Extract the [x, y] coordinate from the center of the cell holding the provided text.  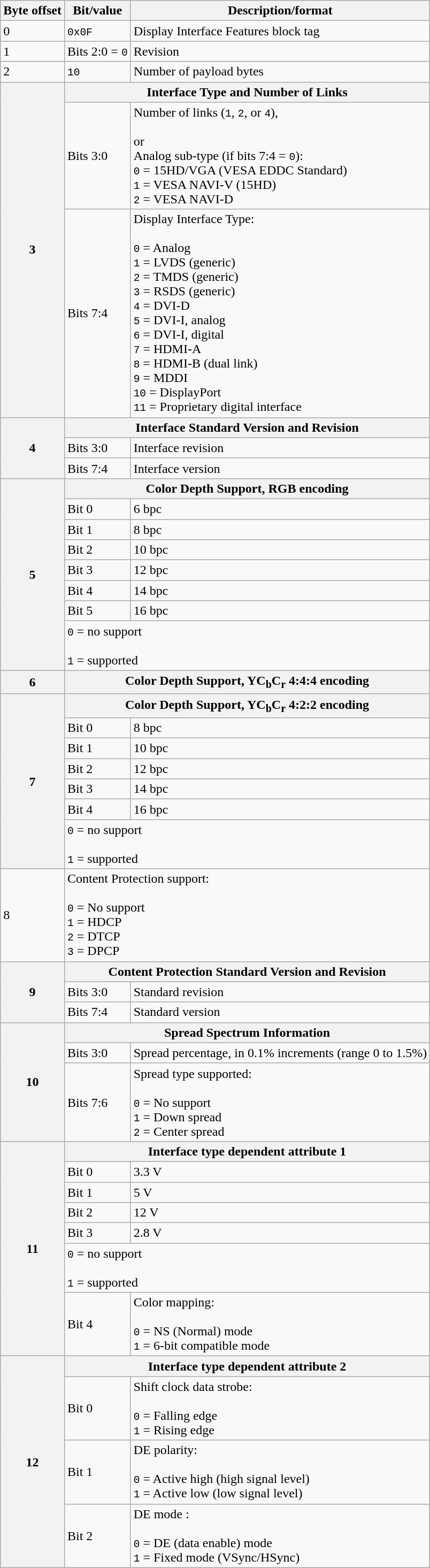
3 [33, 249]
DE mode :0 = DE (data enable) mode 1 = Fixed mode (VSync/HSync) [280, 1535]
DE polarity:0 = Active high (high signal level) 1 = Active low (low signal level) [280, 1472]
Bit/value [97, 11]
Display Interface Features block tag [280, 31]
Interface type dependent attribute 2 [247, 1366]
Color Depth Support, RGB encoding [247, 488]
5 [33, 574]
2 [33, 72]
Shift clock data strobe:0 = Falling edge 1 = Rising edge [280, 1408]
6 bpc [280, 509]
Number of payload bytes [280, 72]
11 [33, 1249]
8 [33, 915]
Description/format [280, 11]
Spread Spectrum Information [247, 1032]
Spread percentage, in 0.1% increments (range 0 to 1.5%) [280, 1053]
1 [33, 51]
4 [33, 448]
9 [33, 992]
Byte offset [33, 11]
Interface revision [280, 448]
5 V [280, 1192]
Spread type supported:0 = No support 1 = Down spread 2 = Center spread [280, 1102]
Interface version [280, 468]
Bits 7:6 [97, 1102]
Standard revision [280, 992]
Color Depth Support, YCbCr 4:4:4 encoding [247, 682]
3.3 V [280, 1172]
7 [33, 781]
Bits 2:0 = 0 [97, 51]
Interface Standard Version and Revision [247, 427]
Content Protection support:0 = No support 1 = HDCP 2 = DTCP 3 = DPCP [247, 915]
Number of links (1, 2, or 4),or Analog sub-type (if bits 7:4 = 0): 0 = 15HD/VGA (VESA EDDC Standard) 1 = VESA NAVI-V (15HD) 2 = VESA NAVI-D [280, 156]
12 [33, 1462]
Color Depth Support, YCbCr 4:2:2 encoding [247, 706]
Color mapping:0 = NS (Normal) mode 1 = 6-bit compatible mode [280, 1325]
0 [33, 31]
2.8 V [280, 1233]
12 V [280, 1213]
Interface type dependent attribute 1 [247, 1151]
Interface Type and Number of Links [247, 92]
Revision [280, 51]
0x0F [97, 31]
Content Protection Standard Version and Revision [247, 972]
Bit 5 [97, 611]
6 [33, 682]
Standard version [280, 1012]
